Scan for the cell matching the given text and deliver its (X, Y) coordinate at center. 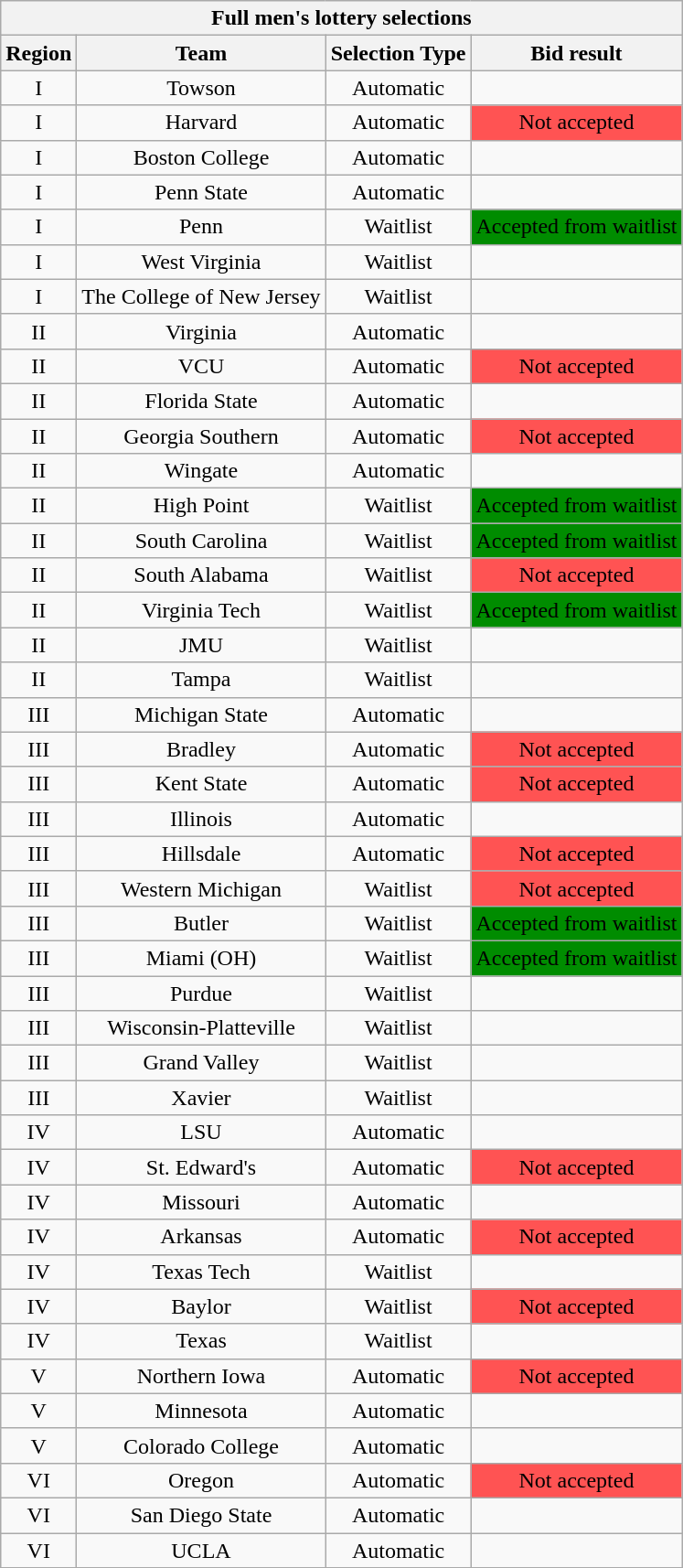
Bradley (201, 749)
Western Michigan (201, 888)
Purdue (201, 993)
Xavier (201, 1098)
Full men's lottery selections (342, 18)
Wisconsin-Platteville (201, 1028)
Illinois (201, 819)
High Point (201, 506)
West Virginia (201, 262)
JMU (201, 645)
Minnesota (201, 1411)
Boston College (201, 157)
VCU (201, 366)
Team (201, 53)
LSU (201, 1133)
Northern Iowa (201, 1376)
Oregon (201, 1480)
Hillsdale (201, 854)
Virginia (201, 331)
South Alabama (201, 575)
Grand Valley (201, 1063)
The College of New Jersey (201, 296)
Texas Tech (201, 1272)
Penn State (201, 192)
Missouri (201, 1202)
UCLA (201, 1551)
Michigan State (201, 714)
Bid result (576, 53)
Georgia Southern (201, 436)
San Diego State (201, 1515)
Penn (201, 227)
Miami (OH) (201, 958)
Butler (201, 923)
Arkansas (201, 1237)
Kent State (201, 784)
Baylor (201, 1306)
South Carolina (201, 541)
St. Edward's (201, 1167)
Region (38, 53)
Selection Type (399, 53)
Texas (201, 1341)
Virginia Tech (201, 610)
Wingate (201, 471)
Harvard (201, 123)
Tampa (201, 680)
Colorado College (201, 1445)
Florida State (201, 401)
Towson (201, 88)
